Output the [X, Y] coordinate of the center of the cell containing the given text.  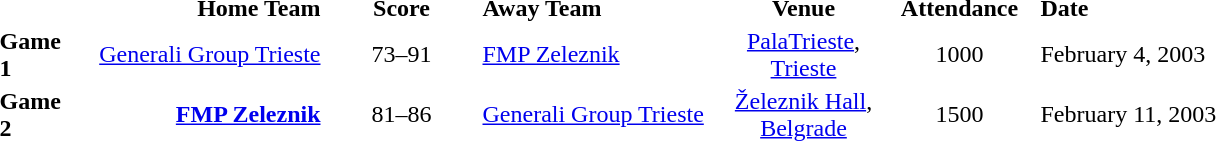
FMP Zeleznik [602, 54]
1000 [960, 54]
Generali Group Trieste [200, 54]
PalaTrieste, Trieste [804, 54]
73–91 [402, 54]
